Output the (X, Y) coordinate of the center of the cell containing the given text.  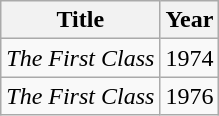
Title (80, 20)
Year (190, 20)
1974 (190, 58)
1976 (190, 96)
